Identify which cell holds the provided text, then report its [X, Y] central coordinate. 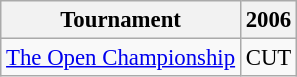
CUT [268, 58]
The Open Championship [121, 58]
2006 [268, 20]
Tournament [121, 20]
